Return the (x, y) coordinate for the center point of the cell that contains the specified text.  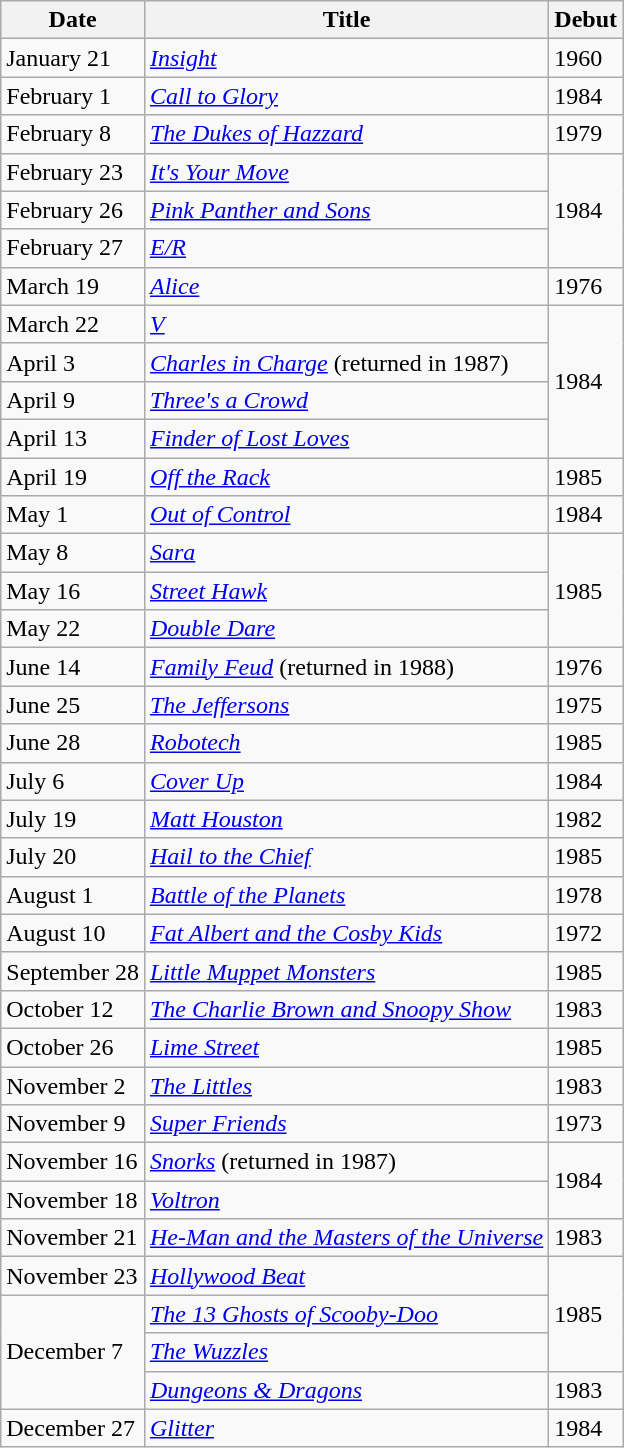
It's Your Move (346, 172)
January 21 (73, 58)
May 16 (73, 591)
The Charlie Brown and Snoopy Show (346, 1009)
He-Man and the Masters of the Universe (346, 1238)
November 9 (73, 1124)
Dungeons & Dragons (346, 1390)
Hail to the Chief (346, 857)
November 21 (73, 1238)
1982 (586, 819)
Alice (346, 286)
February 26 (73, 210)
August 1 (73, 895)
November 2 (73, 1085)
October 26 (73, 1047)
February 1 (73, 96)
Lime Street (346, 1047)
Date (73, 20)
Pink Panther and Sons (346, 210)
Matt Houston (346, 819)
1973 (586, 1124)
February 8 (73, 134)
Robotech (346, 743)
December 27 (73, 1428)
February 27 (73, 248)
December 7 (73, 1352)
Hollywood Beat (346, 1276)
Off the Rack (346, 477)
Finder of Lost Loves (346, 438)
1975 (586, 705)
Double Dare (346, 629)
June 25 (73, 705)
1972 (586, 933)
Family Feud (returned in 1988) (346, 667)
March 19 (73, 286)
Battle of the Planets (346, 895)
Fat Albert and the Cosby Kids (346, 933)
July 19 (73, 819)
May 1 (73, 515)
Insight (346, 58)
Snorks (returned in 1987) (346, 1162)
Glitter (346, 1428)
July 6 (73, 781)
The Jeffersons (346, 705)
Voltron (346, 1200)
E/R (346, 248)
Super Friends (346, 1124)
March 22 (73, 324)
Sara (346, 553)
Little Muppet Monsters (346, 971)
August 10 (73, 933)
Out of Control (346, 515)
The Dukes of Hazzard (346, 134)
June 14 (73, 667)
V (346, 324)
April 13 (73, 438)
Cover Up (346, 781)
April 3 (73, 362)
February 23 (73, 172)
1979 (586, 134)
Street Hawk (346, 591)
1978 (586, 895)
November 18 (73, 1200)
Charles in Charge (returned in 1987) (346, 362)
The 13 Ghosts of Scooby-Doo (346, 1314)
April 9 (73, 400)
June 28 (73, 743)
Three's a Crowd (346, 400)
September 28 (73, 971)
April 19 (73, 477)
May 22 (73, 629)
May 8 (73, 553)
Call to Glory (346, 96)
1960 (586, 58)
Title (346, 20)
The Wuzzles (346, 1352)
October 12 (73, 1009)
July 20 (73, 857)
November 23 (73, 1276)
Debut (586, 20)
November 16 (73, 1162)
The Littles (346, 1085)
